Locate the cell with the specified text and output its (x, y) center coordinate. 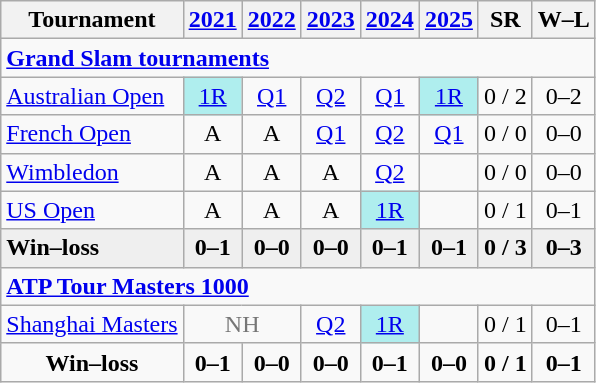
W–L (564, 20)
2021 (212, 20)
Grand Slam tournaments (298, 58)
2024 (390, 20)
0–2 (564, 96)
US Open (92, 210)
Tournament (92, 20)
French Open (92, 134)
2023 (330, 20)
SR (505, 20)
Australian Open (92, 96)
Wimbledon (92, 172)
0 / 3 (505, 248)
Shanghai Masters (92, 324)
ATP Tour Masters 1000 (298, 286)
NH (242, 324)
0 / 2 (505, 96)
2022 (272, 20)
2025 (448, 20)
0–3 (564, 248)
